Capture the cell that displays the provided text and extract its (x, y) central coordinate. 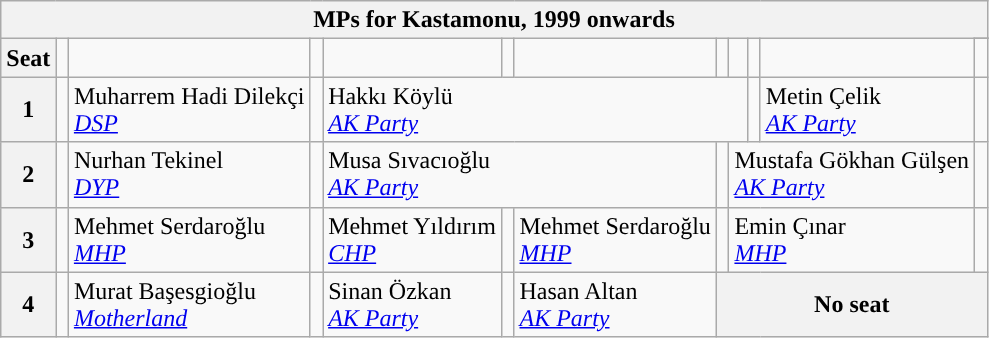
Hasan AltanAK Party (615, 304)
3 (28, 240)
Murat BaşesgioğluMotherland (189, 304)
4 (28, 304)
Emin ÇınarMHP (852, 240)
Seat (28, 58)
Hakkı KöylüAK Party (536, 110)
Metin ÇelikAK Party (867, 110)
Sinan ÖzkanAK Party (412, 304)
Mustafa Gökhan GülşenAK Party (852, 174)
2 (28, 174)
1 (28, 110)
MPs for Kastamonu, 1999 onwards (494, 20)
Musa SıvacıoğluAK Party (520, 174)
No seat (852, 304)
Muharrem Hadi DilekçiDSP (189, 110)
Nurhan TekinelDYP (189, 174)
Mehmet YıldırımCHP (412, 240)
